Return the [X, Y] coordinate for the center point of the cell that contains the specified text.  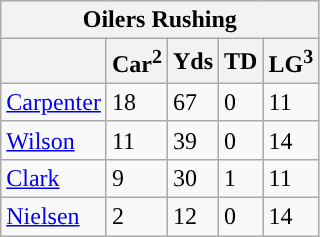
Car2 [136, 62]
18 [136, 102]
Clark [54, 178]
67 [192, 102]
TD [241, 62]
Carpenter [54, 102]
1 [241, 178]
2 [136, 217]
39 [192, 140]
Oilers Rushing [160, 20]
Wilson [54, 140]
Nielsen [54, 217]
30 [192, 178]
12 [192, 217]
Yds [192, 62]
9 [136, 178]
LG3 [291, 62]
